Extract the [x, y] coordinate from the center of the cell holding the provided text.  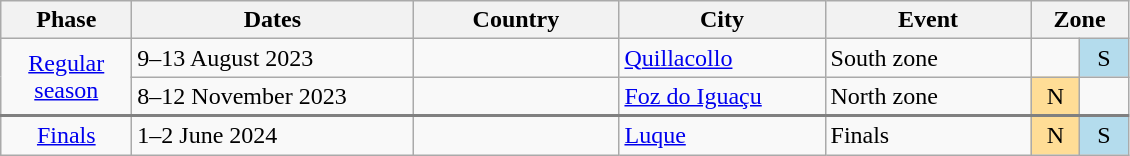
Luque [722, 136]
North zone [928, 96]
9–13 August 2023 [272, 58]
Foz do Iguaçu [722, 96]
Regularseason [66, 78]
Zone [1080, 20]
1–2 June 2024 [272, 136]
Quillacollo [722, 58]
South zone [928, 58]
City [722, 20]
Phase [66, 20]
8–12 November 2023 [272, 96]
Country [516, 20]
Dates [272, 20]
Event [928, 20]
